Return the (X, Y) coordinate for the center point of the cell that contains the specified text.  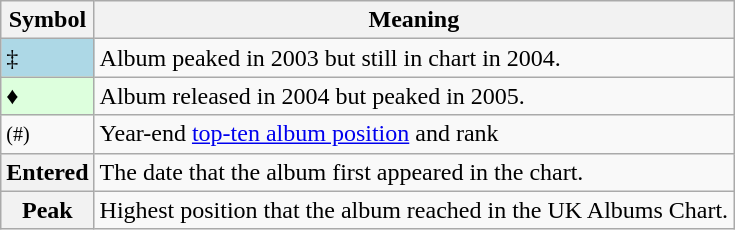
Peak (48, 210)
Highest position that the album reached in the UK Albums Chart. (414, 210)
Symbol (48, 20)
(#) (48, 134)
Entered (48, 172)
The date that the album first appeared in the chart. (414, 172)
Meaning (414, 20)
Album peaked in 2003 but still in chart in 2004. (414, 58)
Album released in 2004 but peaked in 2005. (414, 96)
Year-end top-ten album position and rank (414, 134)
♦ (48, 96)
‡ (48, 58)
